Provide the (x, y) coordinate of the cell's center where the given text is located.  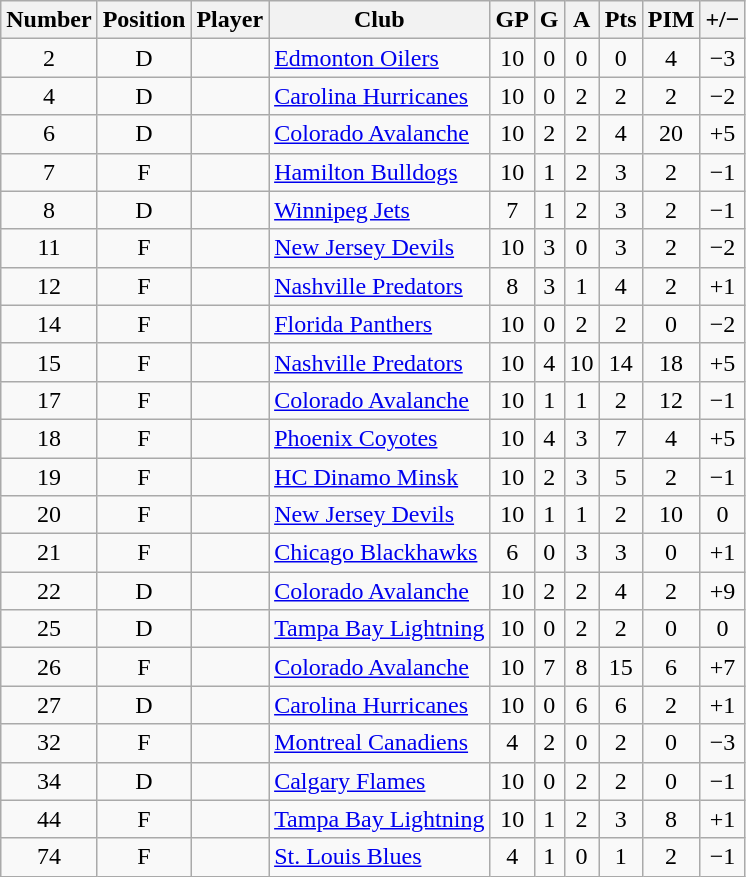
21 (49, 553)
22 (49, 591)
St. Louis Blues (380, 857)
+9 (722, 591)
5 (620, 477)
Chicago Blackhawks (380, 553)
Player (230, 20)
Club (380, 20)
A (582, 20)
Hamilton Bulldogs (380, 172)
11 (49, 248)
PIM (671, 20)
19 (49, 477)
Calgary Flames (380, 781)
74 (49, 857)
Winnipeg Jets (380, 210)
26 (49, 667)
34 (49, 781)
Phoenix Coyotes (380, 438)
Edmonton Oilers (380, 58)
Pts (620, 20)
G (549, 20)
+/− (722, 20)
Position (144, 20)
HC Dinamo Minsk (380, 477)
+7 (722, 667)
27 (49, 705)
17 (49, 400)
Number (49, 20)
Florida Panthers (380, 324)
GP (512, 20)
32 (49, 743)
Montreal Canadiens (380, 743)
44 (49, 819)
25 (49, 629)
